Determine the (X, Y) coordinate at the center of the cell enclosing the given text.  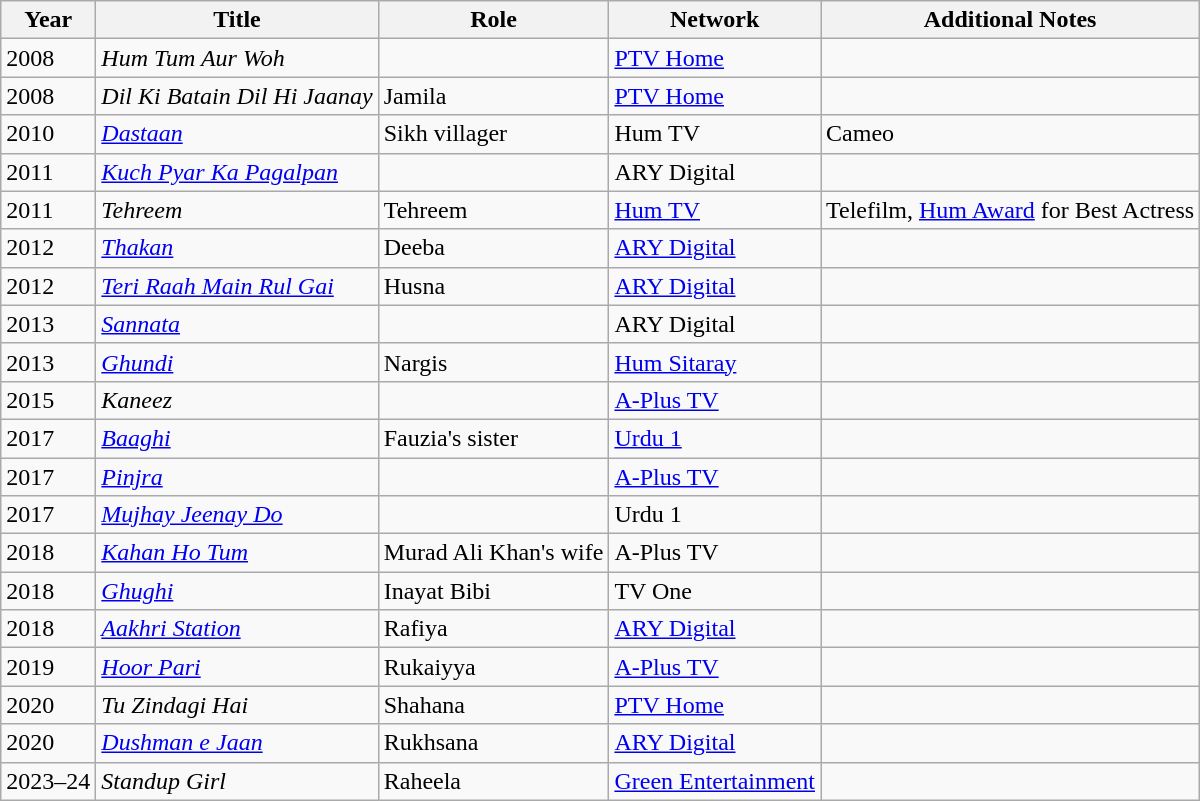
Fauzia's sister (494, 438)
Nargis (494, 362)
Dastaan (237, 134)
Telefilm, Hum Award for Best Actress (1010, 210)
Additional Notes (1010, 20)
Baaghi (237, 438)
Dushman e Jaan (237, 743)
Sannata (237, 324)
Year (48, 20)
Murad Ali Khan's wife (494, 553)
Teri Raah Main Rul Gai (237, 286)
Ghughi (237, 591)
Kaneez (237, 400)
Raheela (494, 781)
Role (494, 20)
Inayat Bibi (494, 591)
Hum Sitaray (715, 362)
Kahan Ho Tum (237, 553)
TV One (715, 591)
Hum Tum Aur Woh (237, 58)
Thakan (237, 248)
Rukhsana (494, 743)
Standup Girl (237, 781)
Aakhri Station (237, 629)
Rukaiyya (494, 667)
Mujhay Jeenay Do (237, 515)
Sikh villager (494, 134)
Cameo (1010, 134)
Pinjra (237, 477)
2015 (48, 400)
Husna (494, 286)
Shahana (494, 705)
Jamila (494, 96)
2019 (48, 667)
2023–24 (48, 781)
Network (715, 20)
Tu Zindagi Hai (237, 705)
Kuch Pyar Ka Pagalpan (237, 172)
Ghundi (237, 362)
Hoor Pari (237, 667)
Title (237, 20)
Deeba (494, 248)
Dil Ki Batain Dil Hi Jaanay (237, 96)
Green Entertainment (715, 781)
2010 (48, 134)
Rafiya (494, 629)
